Output the (x, y) coordinate of the center of the cell containing the given text.  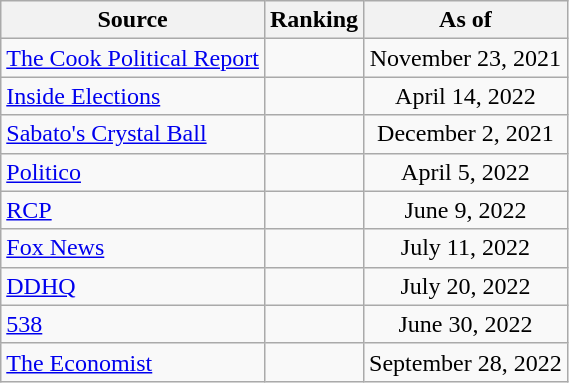
Sabato's Crystal Ball (133, 134)
The Economist (133, 362)
538 (133, 324)
November 23, 2021 (466, 58)
DDHQ (133, 286)
December 2, 2021 (466, 134)
The Cook Political Report (133, 58)
RCP (133, 210)
Inside Elections (133, 96)
July 11, 2022 (466, 248)
September 28, 2022 (466, 362)
Ranking (314, 20)
June 9, 2022 (466, 210)
July 20, 2022 (466, 286)
As of (466, 20)
Source (133, 20)
April 14, 2022 (466, 96)
April 5, 2022 (466, 172)
Fox News (133, 248)
Politico (133, 172)
June 30, 2022 (466, 324)
